From the cell containing the given text, extract its center point as [x, y] coordinate. 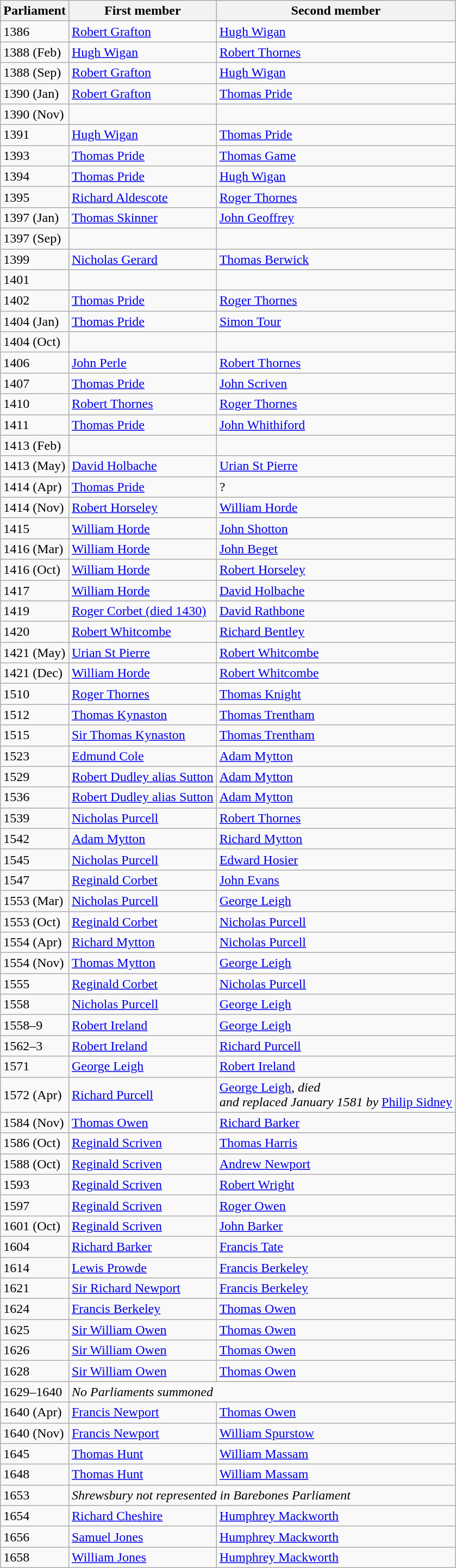
1601 (Oct) [35, 1226]
Thomas Harris [336, 1143]
1411 [35, 425]
1416 (Mar) [35, 549]
Roger Corbet (died 1430) [142, 611]
Thomas Skinner [142, 218]
1413 (Feb) [35, 445]
John Perle [142, 363]
1402 [35, 301]
1584 (Nov) [35, 1123]
Thomas Berwick [336, 259]
Thomas Game [336, 156]
John Barker [336, 1226]
William Spurstow [336, 1433]
1510 [35, 694]
1393 [35, 156]
1629–1640 [35, 1392]
1545 [35, 859]
Richard Cheshire [142, 1516]
1586 (Oct) [35, 1143]
1558 [35, 1005]
1640 (Nov) [35, 1433]
Shrewsbury not represented in Barebones Parliament [262, 1495]
1415 [35, 528]
1390 (Jan) [35, 94]
Richard Bentley [336, 632]
Richard Aldescote [142, 197]
1621 [35, 1288]
Second member [336, 11]
1558–9 [35, 1025]
1413 (May) [35, 466]
1399 [35, 259]
1588 (Oct) [35, 1164]
1597 [35, 1205]
1553 (Mar) [35, 901]
1523 [35, 756]
1625 [35, 1330]
1626 [35, 1350]
John Scriven [336, 383]
1404 (Jan) [35, 321]
Thomas Knight [336, 694]
Francis Tate [336, 1247]
Sir Thomas Kynaston [142, 735]
George Leigh, died and replaced January 1581 by Philip Sidney [336, 1094]
1421 (Dec) [35, 673]
1420 [35, 632]
1536 [35, 797]
Thomas Kynaston [142, 715]
1410 [35, 404]
Roger Owen [336, 1205]
1645 [35, 1454]
Thomas Mytton [142, 963]
1656 [35, 1536]
1397 (Jan) [35, 218]
1554 (Nov) [35, 963]
Edmund Cole [142, 756]
1653 [35, 1495]
John Whithiford [336, 425]
1572 (Apr) [35, 1094]
1658 [35, 1557]
1571 [35, 1067]
1614 [35, 1268]
John Shotton [336, 528]
1554 (Apr) [35, 943]
Robert Wright [336, 1185]
1419 [35, 611]
Lewis Prowde [142, 1268]
1604 [35, 1247]
Parliament [35, 11]
1397 (Sep) [35, 238]
Andrew Newport [336, 1164]
1648 [35, 1474]
1512 [35, 715]
1395 [35, 197]
1624 [35, 1309]
1391 [35, 135]
John Evans [336, 880]
Sir Richard Newport [142, 1288]
1553 (Oct) [35, 922]
John Beget [336, 549]
1417 [35, 590]
1654 [35, 1516]
Edward Hosier [336, 859]
1394 [35, 176]
1542 [35, 839]
William Jones [142, 1557]
1421 (May) [35, 653]
1390 (Nov) [35, 114]
1401 [35, 280]
1386 [35, 32]
1529 [35, 777]
1640 (Apr) [35, 1412]
Samuel Jones [142, 1536]
Nicholas Gerard [142, 259]
David Rathbone [336, 611]
1388 (Feb) [35, 52]
1515 [35, 735]
First member [142, 11]
1539 [35, 818]
No Parliaments summoned [262, 1392]
? [336, 487]
1555 [35, 984]
1414 (Nov) [35, 507]
1416 (Oct) [35, 569]
1547 [35, 880]
1404 (Oct) [35, 342]
1407 [35, 383]
1388 (Sep) [35, 73]
1562–3 [35, 1046]
1628 [35, 1371]
1593 [35, 1185]
Simon Tour [336, 321]
1406 [35, 363]
1414 (Apr) [35, 487]
John Geoffrey [336, 218]
